Detect which cell encompasses the target text, then output its (X, Y) center coordinate. 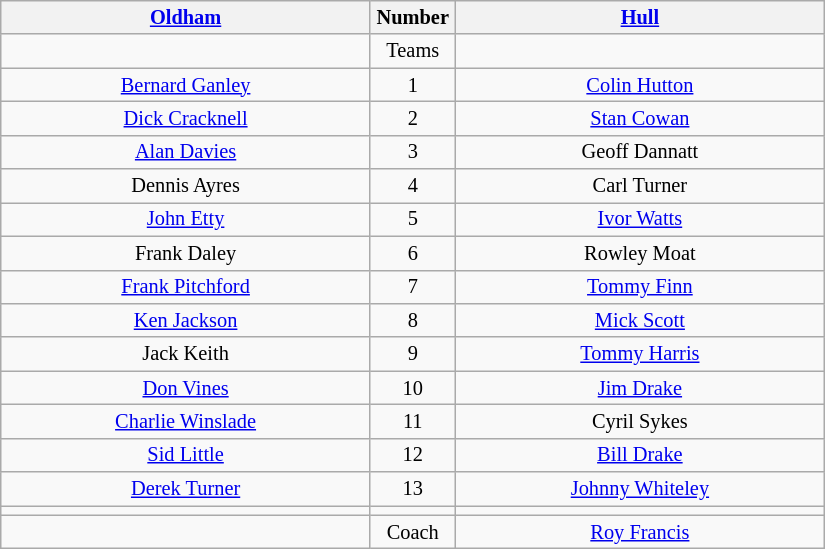
2 (412, 118)
Charlie Winslade (186, 421)
Jim Drake (640, 388)
Frank Daley (186, 253)
Bernard Ganley (186, 85)
Coach (412, 532)
Cyril Sykes (640, 421)
Carl Turner (640, 186)
Number (412, 17)
Mick Scott (640, 320)
10 (412, 388)
Johnny Whiteley (640, 489)
13 (412, 489)
9 (412, 354)
Hull (640, 17)
Ivor Watts (640, 219)
Tommy Finn (640, 287)
Dick Cracknell (186, 118)
1 (412, 85)
5 (412, 219)
Sid Little (186, 455)
Tommy Harris (640, 354)
11 (412, 421)
Jack Keith (186, 354)
Teams (412, 51)
Alan Davies (186, 152)
Frank Pitchford (186, 287)
Stan Cowan (640, 118)
12 (412, 455)
7 (412, 287)
3 (412, 152)
4 (412, 186)
6 (412, 253)
Bill Drake (640, 455)
Rowley Moat (640, 253)
8 (412, 320)
Colin Hutton (640, 85)
Ken Jackson (186, 320)
Derek Turner (186, 489)
Geoff Dannatt (640, 152)
Oldham (186, 17)
Dennis Ayres (186, 186)
John Etty (186, 219)
Roy Francis (640, 532)
Don Vines (186, 388)
